From the cell containing the given text, extract its center point as (x, y) coordinate. 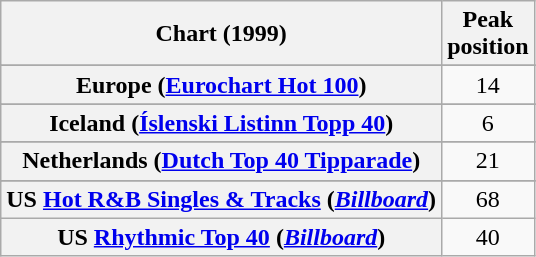
40 (488, 237)
6 (488, 123)
Europe (Eurochart Hot 100) (222, 85)
21 (488, 161)
14 (488, 85)
Chart (1999) (222, 34)
Peakposition (488, 34)
Netherlands (Dutch Top 40 Tipparade) (222, 161)
68 (488, 199)
US Hot R&B Singles & Tracks (Billboard) (222, 199)
US Rhythmic Top 40 (Billboard) (222, 237)
Iceland (Íslenski Listinn Topp 40) (222, 123)
